From the cell containing the given text, extract its center point as [x, y] coordinate. 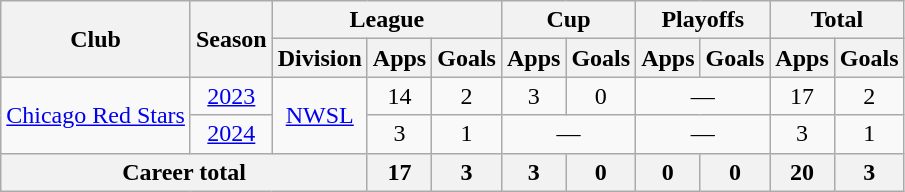
Career total [184, 172]
2024 [231, 134]
Season [231, 39]
Club [96, 39]
Chicago Red Stars [96, 115]
Division [320, 58]
Total [837, 20]
2023 [231, 96]
20 [802, 172]
League [386, 20]
14 [399, 96]
Cup [568, 20]
NWSL [320, 115]
Playoffs [703, 20]
